Find where the given text appears and provide that cell's center as [X, Y] coordinate. 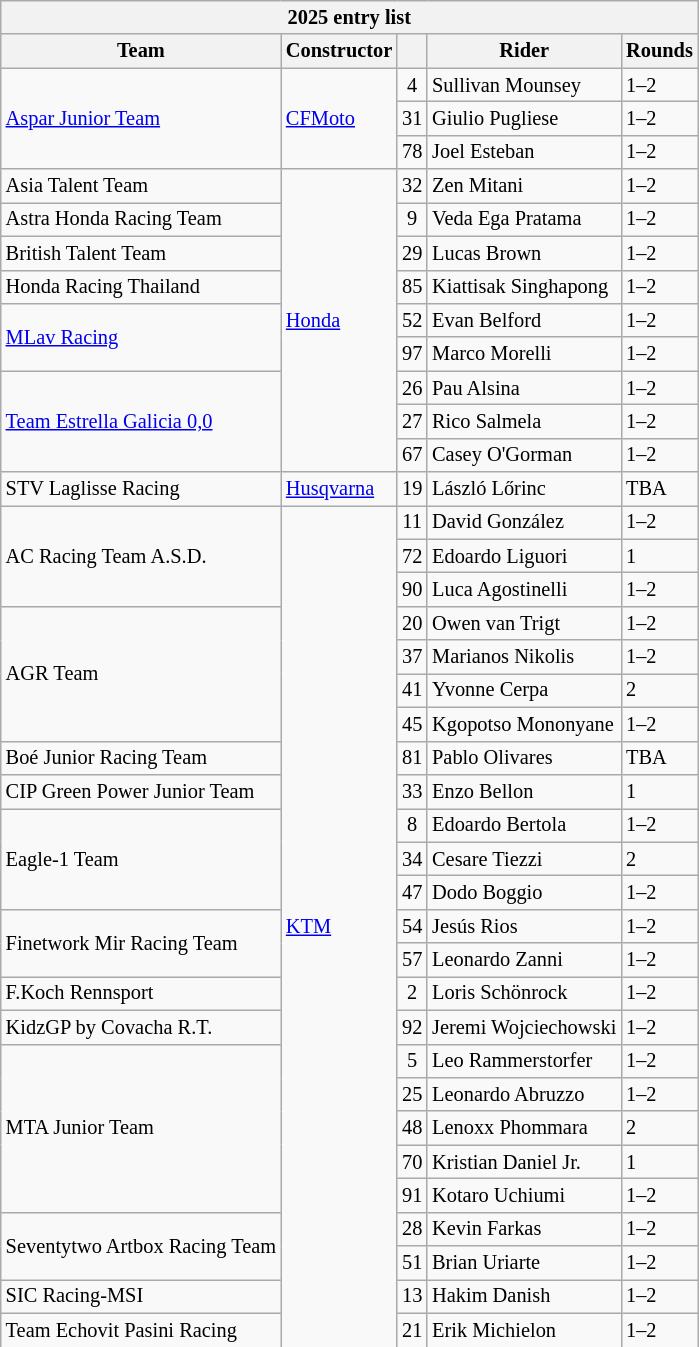
Loris Schönrock [524, 993]
31 [412, 118]
Jesús Rios [524, 926]
54 [412, 926]
CFMoto [339, 118]
Leo Rammerstorfer [524, 1061]
13 [412, 1296]
41 [412, 690]
Giulio Pugliese [524, 118]
Honda Racing Thailand [141, 287]
Sullivan Mounsey [524, 85]
57 [412, 960]
David González [524, 522]
Eagle-1 Team [141, 858]
Team Echovit Pasini Racing [141, 1330]
KTM [339, 926]
Marianos Nikolis [524, 657]
20 [412, 623]
Joel Esteban [524, 152]
Edoardo Liguori [524, 556]
90 [412, 589]
25 [412, 1094]
Veda Ega Pratama [524, 219]
Kgopotso Mononyane [524, 724]
4 [412, 85]
Erik Michielon [524, 1330]
32 [412, 186]
67 [412, 455]
F.Koch Rennsport [141, 993]
Kevin Farkas [524, 1229]
92 [412, 1027]
11 [412, 522]
26 [412, 388]
MLav Racing [141, 336]
Casey O'Gorman [524, 455]
19 [412, 489]
Constructor [339, 51]
Seventytwo Artbox Racing Team [141, 1246]
Rider [524, 51]
Rico Salmela [524, 421]
Kiattisak Singhapong [524, 287]
34 [412, 859]
Astra Honda Racing Team [141, 219]
2025 entry list [350, 17]
78 [412, 152]
Enzo Bellon [524, 791]
70 [412, 1162]
33 [412, 791]
52 [412, 320]
MTA Junior Team [141, 1128]
97 [412, 354]
81 [412, 758]
Brian Uriarte [524, 1263]
AGR Team [141, 674]
Kristian Daniel Jr. [524, 1162]
72 [412, 556]
Team [141, 51]
CIP Green Power Junior Team [141, 791]
37 [412, 657]
Evan Belford [524, 320]
29 [412, 253]
László Lőrinc [524, 489]
Marco Morelli [524, 354]
45 [412, 724]
Pablo Olivares [524, 758]
5 [412, 1061]
47 [412, 892]
SIC Racing-MSI [141, 1296]
Zen Mitani [524, 186]
91 [412, 1195]
85 [412, 287]
Edoardo Bertola [524, 825]
Boé Junior Racing Team [141, 758]
Lucas Brown [524, 253]
British Talent Team [141, 253]
STV Laglisse Racing [141, 489]
Leonardo Zanni [524, 960]
AC Racing Team A.S.D. [141, 556]
Team Estrella Galicia 0,0 [141, 422]
Kotaro Uchiumi [524, 1195]
Dodo Boggio [524, 892]
28 [412, 1229]
Luca Agostinelli [524, 589]
Jeremi Wojciechowski [524, 1027]
Finetwork Mir Racing Team [141, 942]
Asia Talent Team [141, 186]
Pau Alsina [524, 388]
51 [412, 1263]
Aspar Junior Team [141, 118]
Cesare Tiezzi [524, 859]
21 [412, 1330]
Rounds [660, 51]
Husqvarna [339, 489]
KidzGP by Covacha R.T. [141, 1027]
Lenoxx Phommara [524, 1128]
Honda [339, 320]
Yvonne Cerpa [524, 690]
27 [412, 421]
9 [412, 219]
Hakim Danish [524, 1296]
8 [412, 825]
48 [412, 1128]
Leonardo Abruzzo [524, 1094]
Owen van Trigt [524, 623]
